Output the (x, y) coordinate of the center of the cell containing the given text.  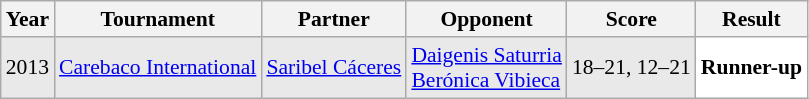
Daigenis Saturria Berónica Vibieca (486, 68)
2013 (28, 68)
Opponent (486, 19)
Year (28, 19)
Partner (334, 19)
Saribel Cáceres (334, 68)
18–21, 12–21 (632, 68)
Score (632, 19)
Result (752, 19)
Tournament (158, 19)
Carebaco International (158, 68)
Runner-up (752, 68)
